Provide the (x, y) coordinate of the cell's center where the given text is located.  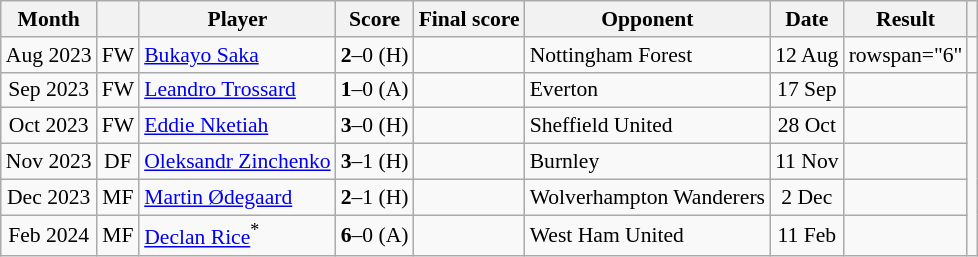
12 Aug (807, 55)
Final score (470, 19)
Dec 2023 (49, 197)
DF (118, 162)
Result (906, 19)
Everton (648, 90)
Player (238, 19)
17 Sep (807, 90)
Feb 2024 (49, 236)
rowspan="6" (906, 55)
Declan Rice* (238, 236)
Score (375, 19)
Aug 2023 (49, 55)
Month (49, 19)
3–0 (H) (375, 126)
11 Nov (807, 162)
Sep 2023 (49, 90)
Burnley (648, 162)
Bukayo Saka (238, 55)
3–1 (H) (375, 162)
Oleksandr Zinchenko (238, 162)
Opponent (648, 19)
Wolverhampton Wanderers (648, 197)
2 Dec (807, 197)
Nottingham Forest (648, 55)
28 Oct (807, 126)
1–0 (A) (375, 90)
Date (807, 19)
6–0 (A) (375, 236)
Leandro Trossard (238, 90)
Nov 2023 (49, 162)
West Ham United (648, 236)
Sheffield United (648, 126)
Martin Ødegaard (238, 197)
Eddie Nketiah (238, 126)
Oct 2023 (49, 126)
2–1 (H) (375, 197)
11 Feb (807, 236)
2–0 (H) (375, 55)
